Search for the cell housing the specified text and yield its (X, Y) center coordinate. 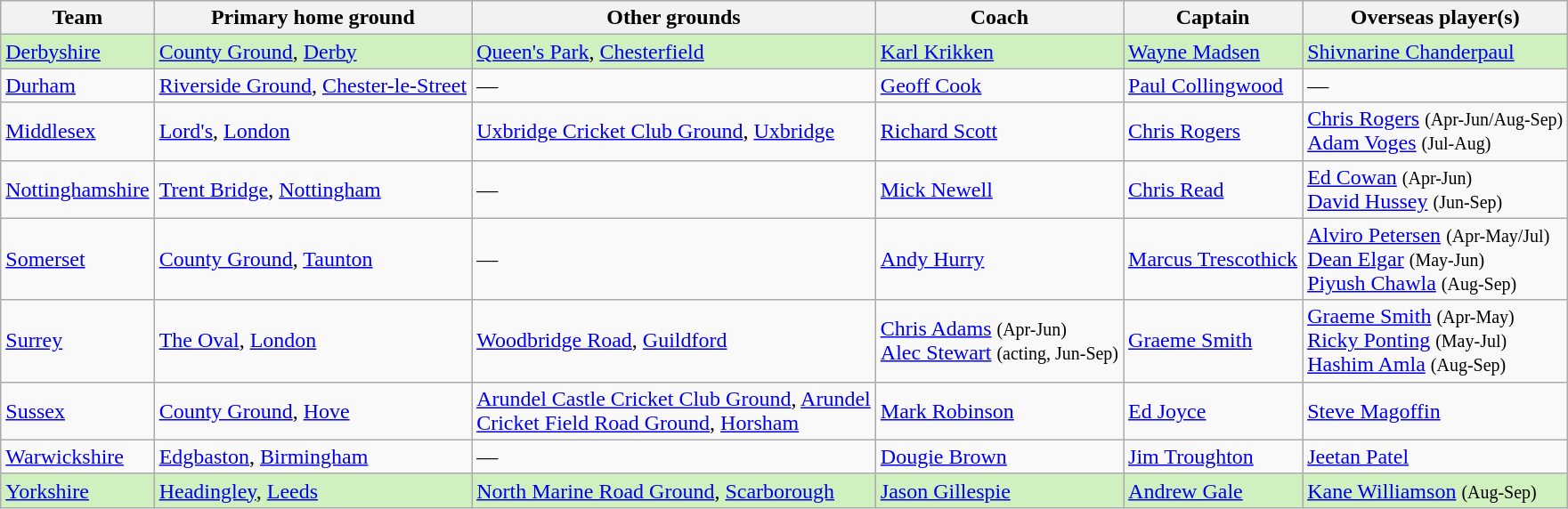
Yorkshire (77, 490)
Headingley, Leeds (313, 490)
Jim Troughton (1213, 456)
Jason Gillespie (999, 490)
Geoff Cook (999, 85)
Nottinghamshire (77, 189)
Wayne Madsen (1213, 52)
Ed Cowan (Apr-Jun) David Hussey (Jun-Sep) (1435, 189)
Andy Hurry (999, 259)
Chris Rogers (Apr-Jun/Aug-Sep) Adam Voges (Jul-Aug) (1435, 132)
Surrey (77, 341)
Warwickshire (77, 456)
Sussex (77, 411)
County Ground, Derby (313, 52)
Shivnarine Chanderpaul (1435, 52)
County Ground, Hove (313, 411)
Durham (77, 85)
Queen's Park, Chesterfield (674, 52)
Derbyshire (77, 52)
Graeme Smith (1213, 341)
Arundel Castle Cricket Club Ground, ArundelCricket Field Road Ground, Horsham (674, 411)
Richard Scott (999, 132)
Andrew Gale (1213, 490)
County Ground, Taunton (313, 259)
Middlesex (77, 132)
Lord's, London (313, 132)
Woodbridge Road, Guildford (674, 341)
Karl Krikken (999, 52)
Kane Williamson (Aug-Sep) (1435, 490)
Captain (1213, 18)
Riverside Ground, Chester-le-Street (313, 85)
Team (77, 18)
Edgbaston, Birmingham (313, 456)
Mark Robinson (999, 411)
Mick Newell (999, 189)
Graeme Smith (Apr-May) Ricky Ponting (May-Jul) Hashim Amla (Aug-Sep) (1435, 341)
Chris Rogers (1213, 132)
Alviro Petersen (Apr-May/Jul) Dean Elgar (May-Jun) Piyush Chawla (Aug-Sep) (1435, 259)
Marcus Trescothick (1213, 259)
Paul Collingwood (1213, 85)
Dougie Brown (999, 456)
Jeetan Patel (1435, 456)
Other grounds (674, 18)
Somerset (77, 259)
Chris Read (1213, 189)
The Oval, London (313, 341)
Uxbridge Cricket Club Ground, Uxbridge (674, 132)
North Marine Road Ground, Scarborough (674, 490)
Primary home ground (313, 18)
Coach (999, 18)
Trent Bridge, Nottingham (313, 189)
Chris Adams (Apr-Jun) Alec Stewart (acting, Jun-Sep) (999, 341)
Overseas player(s) (1435, 18)
Ed Joyce (1213, 411)
Steve Magoffin (1435, 411)
